Capture the cell that displays the provided text and extract its [X, Y] central coordinate. 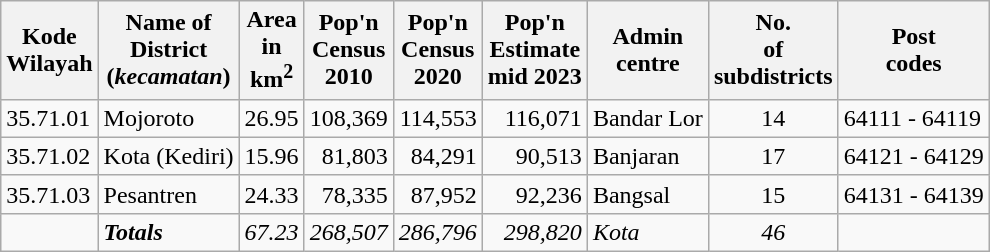
Bangsal [648, 194]
78,335 [348, 194]
64121 - 64129 [914, 156]
108,369 [348, 118]
Kode Wilayah [50, 50]
92,236 [534, 194]
Kota (Kediri) [168, 156]
Totals [168, 232]
Admincentre [648, 50]
35.71.02 [50, 156]
24.33 [272, 194]
Mojoroto [168, 118]
35.71.01 [50, 118]
Area in km2 [272, 50]
268,507 [348, 232]
Pop'nCensus2010 [348, 50]
87,952 [438, 194]
35.71.03 [50, 194]
64111 - 64119 [914, 118]
Banjaran [648, 156]
Kota [648, 232]
286,796 [438, 232]
90,513 [534, 156]
81,803 [348, 156]
298,820 [534, 232]
15.96 [272, 156]
67.23 [272, 232]
17 [773, 156]
Bandar Lor [648, 118]
114,553 [438, 118]
Pesantren [168, 194]
15 [773, 194]
64131 - 64139 [914, 194]
No.ofsubdistricts [773, 50]
46 [773, 232]
14 [773, 118]
84,291 [438, 156]
26.95 [272, 118]
Name ofDistrict(kecamatan) [168, 50]
Pop'nEstimatemid 2023 [534, 50]
Pop'nCensus2020 [438, 50]
Postcodes [914, 50]
116,071 [534, 118]
